Pinpoint the cell where the given text exists, returning its [X, Y] midpoint coordinate. 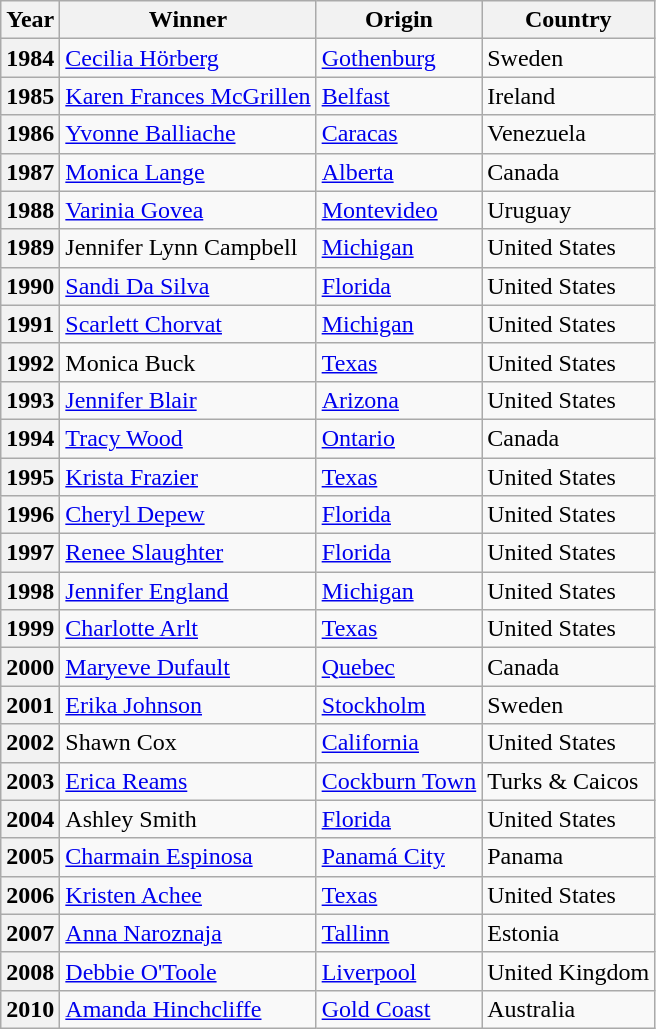
Jennifer Blair [188, 400]
1993 [30, 400]
1989 [30, 248]
Sandi Da Silva [188, 286]
Kristen Achee [188, 895]
Year [30, 20]
Venezuela [568, 134]
1994 [30, 438]
Cockburn Town [399, 781]
California [399, 743]
Erica Reams [188, 781]
1992 [30, 362]
Erika Johnson [188, 705]
Australia [568, 1009]
Alberta [399, 172]
Liverpool [399, 971]
Country [568, 20]
Monica Lange [188, 172]
Stockholm [399, 705]
Monica Buck [188, 362]
Montevideo [399, 210]
Amanda Hinchcliffe [188, 1009]
United Kingdom [568, 971]
1997 [30, 553]
Panamá City [399, 857]
Caracas [399, 134]
1988 [30, 210]
1995 [30, 477]
Panama [568, 857]
2005 [30, 857]
2007 [30, 933]
Yvonne Balliache [188, 134]
Gothenburg [399, 58]
2003 [30, 781]
Estonia [568, 933]
1998 [30, 591]
Tracy Wood [188, 438]
2004 [30, 819]
Origin [399, 20]
Quebec [399, 667]
1991 [30, 324]
Debbie O'Toole [188, 971]
2006 [30, 895]
1999 [30, 629]
1984 [30, 58]
2000 [30, 667]
1985 [30, 96]
Maryeve Dufault [188, 667]
Arizona [399, 400]
Krista Frazier [188, 477]
Ontario [399, 438]
Tallinn [399, 933]
Cheryl Depew [188, 515]
Ireland [568, 96]
Charlotte Arlt [188, 629]
2008 [30, 971]
2002 [30, 743]
2001 [30, 705]
Jennifer England [188, 591]
1990 [30, 286]
Anna Naroznaja [188, 933]
Uruguay [568, 210]
Gold Coast [399, 1009]
Shawn Cox [188, 743]
1996 [30, 515]
Jennifer Lynn Campbell [188, 248]
Belfast [399, 96]
Karen Frances McGrillen [188, 96]
1986 [30, 134]
Varinia Govea [188, 210]
Renee Slaughter [188, 553]
Winner [188, 20]
Cecilia Hörberg [188, 58]
1987 [30, 172]
Charmain Espinosa [188, 857]
2010 [30, 1009]
Turks & Caicos [568, 781]
Scarlett Chorvat [188, 324]
Ashley Smith [188, 819]
